Determine the (X, Y) coordinate at the center of the cell enclosing the given text.  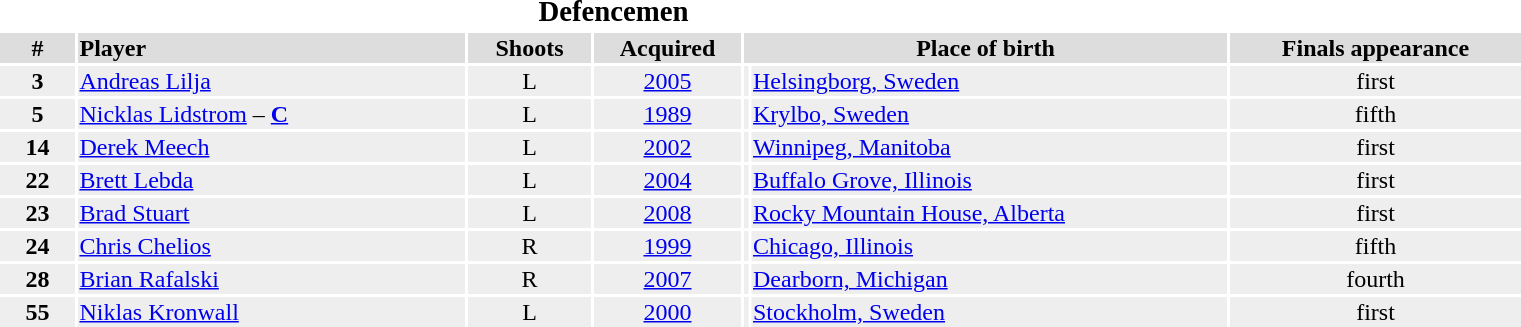
Brad Stuart (272, 213)
14 (38, 147)
Nicklas Lidstrom – C (272, 114)
Andreas Lilja (272, 81)
2007 (668, 279)
Niklas Kronwall (272, 312)
Rocky Mountain House, Alberta (990, 213)
24 (38, 246)
# (38, 48)
2005 (668, 81)
3 (38, 81)
Buffalo Grove, Illinois (990, 180)
Helsingborg, Sweden (990, 81)
Acquired (668, 48)
1989 (668, 114)
Winnipeg, Manitoba (990, 147)
2002 (668, 147)
55 (38, 312)
1999 (668, 246)
5 (38, 114)
22 (38, 180)
Krylbo, Sweden (990, 114)
Shoots (530, 48)
Stockholm, Sweden (990, 312)
28 (38, 279)
2008 (668, 213)
Finals appearance (1376, 48)
Dearborn, Michigan (990, 279)
2004 (668, 180)
Chicago, Illinois (990, 246)
Chris Chelios (272, 246)
fourth (1376, 279)
Player (272, 48)
Brian Rafalski (272, 279)
23 (38, 213)
Place of birth (986, 48)
2000 (668, 312)
Derek Meech (272, 147)
Brett Lebda (272, 180)
